Return the [X, Y] coordinate for the center point of the cell that contains the specified text.  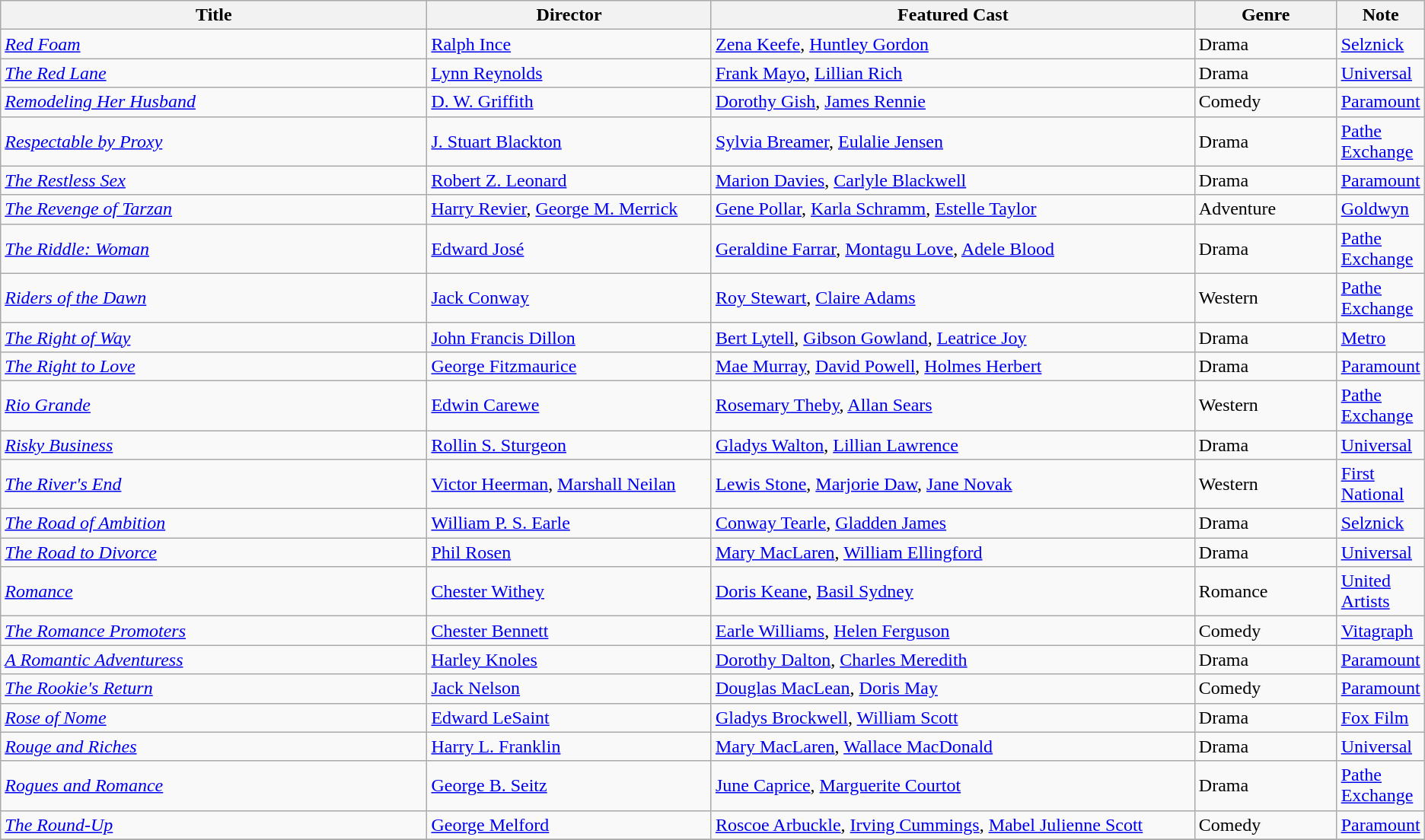
Mae Murray, David Powell, Holmes Herbert [953, 366]
Rollin S. Sturgeon [569, 445]
Geraldine Farrar, Montagu Love, Adele Blood [953, 248]
George Melford [569, 825]
Chester Withey [569, 592]
Gladys Brockwell, William Scott [953, 717]
Mary MacLaren, Wallace MacDonald [953, 746]
Remodeling Her Husband [214, 102]
Gladys Walton, Lillian Lawrence [953, 445]
The Restless Sex [214, 180]
Note [1381, 15]
The Riddle: Woman [214, 248]
William P. S. Earle [569, 523]
Edwin Carewe [569, 405]
Roy Stewart, Claire Adams [953, 298]
The Right to Love [214, 366]
Lynn Reynolds [569, 73]
Rose of Nome [214, 717]
The Revenge of Tarzan [214, 209]
George B. Seitz [569, 785]
Edward José [569, 248]
Bert Lytell, Gibson Gowland, Leatrice Joy [953, 337]
Robert Z. Leonard [569, 180]
J. Stuart Blackton [569, 142]
Dorothy Dalton, Charles Meredith [953, 660]
Lewis Stone, Marjorie Daw, Jane Novak [953, 484]
The Round-Up [214, 825]
Chester Bennett [569, 631]
The Red Lane [214, 73]
Doris Keane, Basil Sydney [953, 592]
United Artists [1381, 592]
Rio Grande [214, 405]
Roscoe Arbuckle, Irving Cummings, Mabel Julienne Scott [953, 825]
Goldwyn [1381, 209]
Harry L. Franklin [569, 746]
Gene Pollar, Karla Schramm, Estelle Taylor [953, 209]
Metro [1381, 337]
The Romance Promoters [214, 631]
The Right of Way [214, 337]
The River's End [214, 484]
Adventure [1265, 209]
Mary MacLaren, William Ellingford [953, 552]
Conway Tearle, Gladden James [953, 523]
Riders of the Dawn [214, 298]
George Fitzmaurice [569, 366]
Douglas MacLean, Doris May [953, 689]
The Road to Divorce [214, 552]
Phil Rosen [569, 552]
The Road of Ambition [214, 523]
Rouge and Riches [214, 746]
Ralph Ince [569, 44]
Earle Williams, Helen Ferguson [953, 631]
June Caprice, Marguerite Courtot [953, 785]
Edward LeSaint [569, 717]
John Francis Dillon [569, 337]
Genre [1265, 15]
Title [214, 15]
Jack Nelson [569, 689]
Marion Davies, Carlyle Blackwell [953, 180]
Respectable by Proxy [214, 142]
Sylvia Breamer, Eulalie Jensen [953, 142]
A Romantic Adventuress [214, 660]
Red Foam [214, 44]
Victor Heerman, Marshall Neilan [569, 484]
Harry Revier, George M. Merrick [569, 209]
D. W. Griffith [569, 102]
First National [1381, 484]
Harley Knoles [569, 660]
Zena Keefe, Huntley Gordon [953, 44]
The Rookie's Return [214, 689]
Frank Mayo, Lillian Rich [953, 73]
Rogues and Romance [214, 785]
Featured Cast [953, 15]
Director [569, 15]
Jack Conway [569, 298]
Dorothy Gish, James Rennie [953, 102]
Fox Film [1381, 717]
Vitagraph [1381, 631]
Risky Business [214, 445]
Rosemary Theby, Allan Sears [953, 405]
